Provide the [x, y] coordinate of the cell's center where the given text is located.  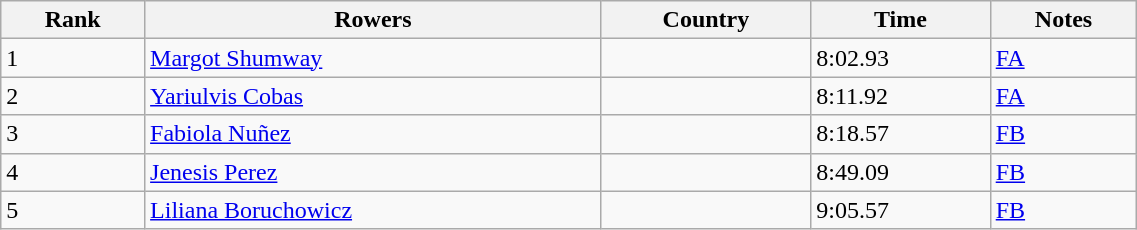
9:05.57 [901, 210]
1 [73, 58]
Liliana Boruchowicz [374, 210]
Margot Shumway [374, 58]
Country [706, 20]
Jenesis Perez [374, 172]
3 [73, 134]
Time [901, 20]
Yariulvis Cobas [374, 96]
2 [73, 96]
8:18.57 [901, 134]
Rowers [374, 20]
4 [73, 172]
8:11.92 [901, 96]
Notes [1064, 20]
5 [73, 210]
Rank [73, 20]
8:02.93 [901, 58]
Fabiola Nuñez [374, 134]
8:49.09 [901, 172]
